Return the (x, y) coordinate for the center point of the cell that contains the specified text.  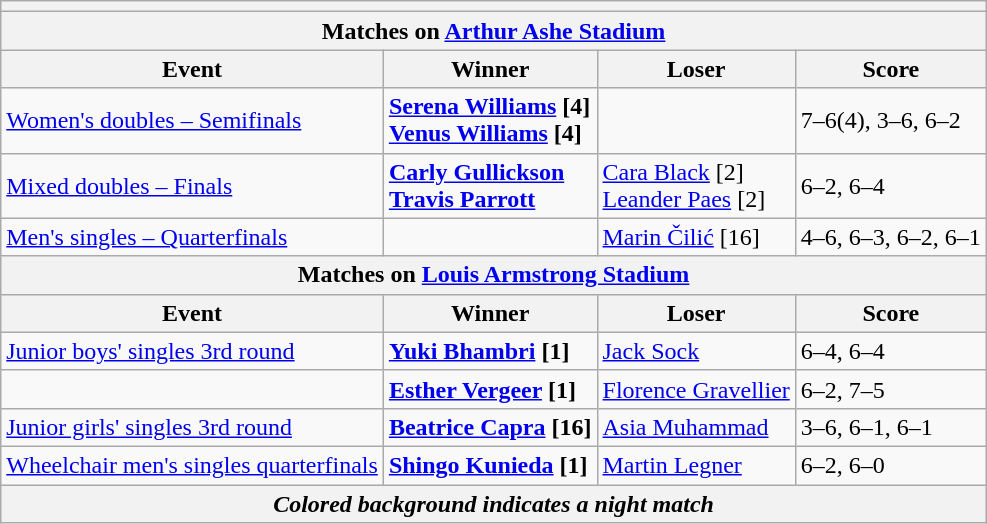
Asia Muhammad (696, 427)
Serena Williams [4] Venus Williams [4] (490, 120)
Wheelchair men's singles quarterfinals (192, 465)
Yuki Bhambri [1] (490, 351)
Women's doubles – Semifinals (192, 120)
Florence Gravellier (696, 389)
Jack Sock (696, 351)
3–6, 6–1, 6–1 (890, 427)
7–6(4), 3–6, 6–2 (890, 120)
Men's singles – Quarterfinals (192, 237)
Martin Legner (696, 465)
Beatrice Capra [16] (490, 427)
Junior girls' singles 3rd round (192, 427)
Colored background indicates a night match (494, 503)
Marin Čilić [16] (696, 237)
Matches on Louis Armstrong Stadium (494, 275)
6–2, 6–4 (890, 186)
Matches on Arthur Ashe Stadium (494, 31)
6–2, 7–5 (890, 389)
6–2, 6–0 (890, 465)
Cara Black [2] Leander Paes [2] (696, 186)
Shingo Kunieda [1] (490, 465)
4–6, 6–3, 6–2, 6–1 (890, 237)
Mixed doubles – Finals (192, 186)
Esther Vergeer [1] (490, 389)
Carly Gullickson Travis Parrott (490, 186)
6–4, 6–4 (890, 351)
Junior boys' singles 3rd round (192, 351)
